Provide the [x, y] coordinate of the cell's center where the given text is located.  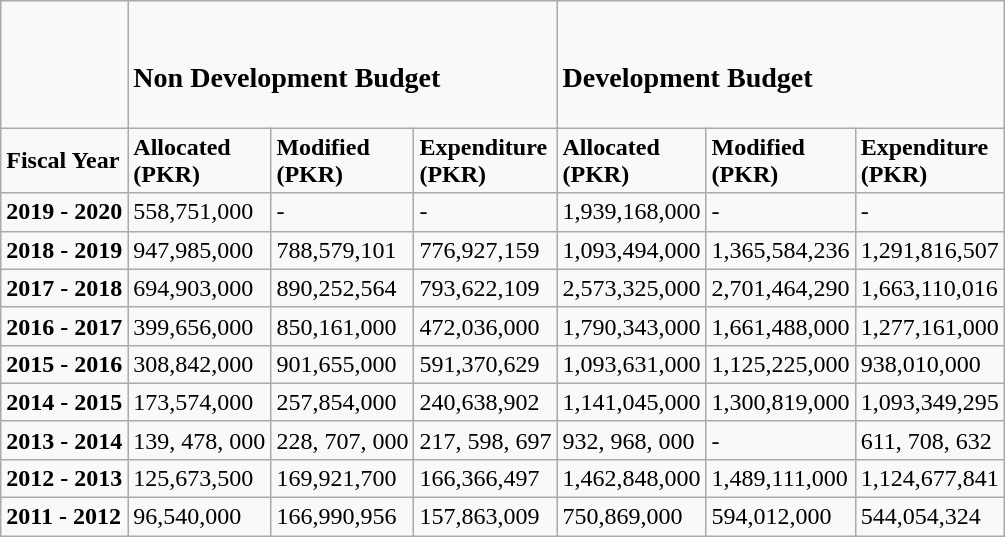
169,921,700 [342, 478]
890,252,564 [342, 288]
1,663,110,016 [930, 288]
1,277,161,000 [930, 326]
1,093,494,000 [632, 250]
2011 - 2012 [64, 517]
788,579,101 [342, 250]
594,012,000 [780, 517]
257,854,000 [342, 402]
1,093,349,295 [930, 402]
139, 478, 000 [200, 440]
1,124,677,841 [930, 478]
Fiscal Year [64, 160]
1,125,225,000 [780, 364]
2017 - 2018 [64, 288]
932, 968, 000 [632, 440]
308,842,000 [200, 364]
173,574,000 [200, 402]
1,093,631,000 [632, 364]
1,365,584,236 [780, 250]
2,573,325,000 [632, 288]
240,638,902 [486, 402]
1,462,848,000 [632, 478]
2016 - 2017 [64, 326]
2013 - 2014 [64, 440]
1,661,488,000 [780, 326]
96,540,000 [200, 517]
125,673,500 [200, 478]
1,790,343,000 [632, 326]
2014 - 2015 [64, 402]
166,366,497 [486, 478]
558,751,000 [200, 212]
472,036,000 [486, 326]
2012 - 2013 [64, 478]
157,863,009 [486, 517]
901,655,000 [342, 364]
1,489,111,000 [780, 478]
217, 598, 697 [486, 440]
1,939,168,000 [632, 212]
228, 707, 000 [342, 440]
Development Budget [780, 64]
591,370,629 [486, 364]
776,927,159 [486, 250]
2018 - 2019 [64, 250]
2019 - 2020 [64, 212]
2015 - 2016 [64, 364]
166,990,956 [342, 517]
947,985,000 [200, 250]
611, 708, 632 [930, 440]
544,054,324 [930, 517]
2,701,464,290 [780, 288]
1,141,045,000 [632, 402]
Non Development Budget [342, 64]
750,869,000 [632, 517]
938,010,000 [930, 364]
1,300,819,000 [780, 402]
850,161,000 [342, 326]
399,656,000 [200, 326]
694,903,000 [200, 288]
793,622,109 [486, 288]
1,291,816,507 [930, 250]
